Determine the (X, Y) coordinate at the center of the cell enclosing the given text.  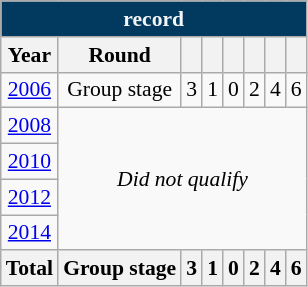
Total (30, 269)
Round (120, 55)
Year (30, 55)
2012 (30, 197)
2010 (30, 162)
2014 (30, 233)
record (154, 19)
2008 (30, 126)
2006 (30, 90)
Did not qualify (182, 179)
